Identify which cell holds the provided text, then report its (X, Y) central coordinate. 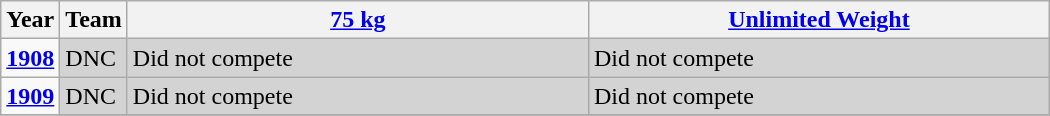
1908 (30, 58)
75 kg (358, 20)
1909 (30, 96)
Year (30, 20)
Unlimited Weight (818, 20)
Team (94, 20)
